Locate the cell with the specified text and output its (X, Y) center coordinate. 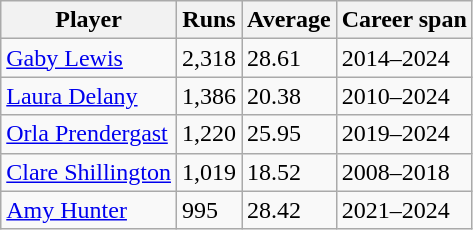
Laura Delany (89, 96)
28.42 (290, 210)
25.95 (290, 134)
Runs (208, 20)
2019–2024 (404, 134)
995 (208, 210)
18.52 (290, 172)
Average (290, 20)
2,318 (208, 58)
20.38 (290, 96)
2010–2024 (404, 96)
Clare Shillington (89, 172)
1,220 (208, 134)
28.61 (290, 58)
Career span (404, 20)
1,386 (208, 96)
Gaby Lewis (89, 58)
Orla Prendergast (89, 134)
Player (89, 20)
Amy Hunter (89, 210)
2014–2024 (404, 58)
2008–2018 (404, 172)
1,019 (208, 172)
2021–2024 (404, 210)
